Scan for the cell matching the given text and deliver its (x, y) coordinate at center. 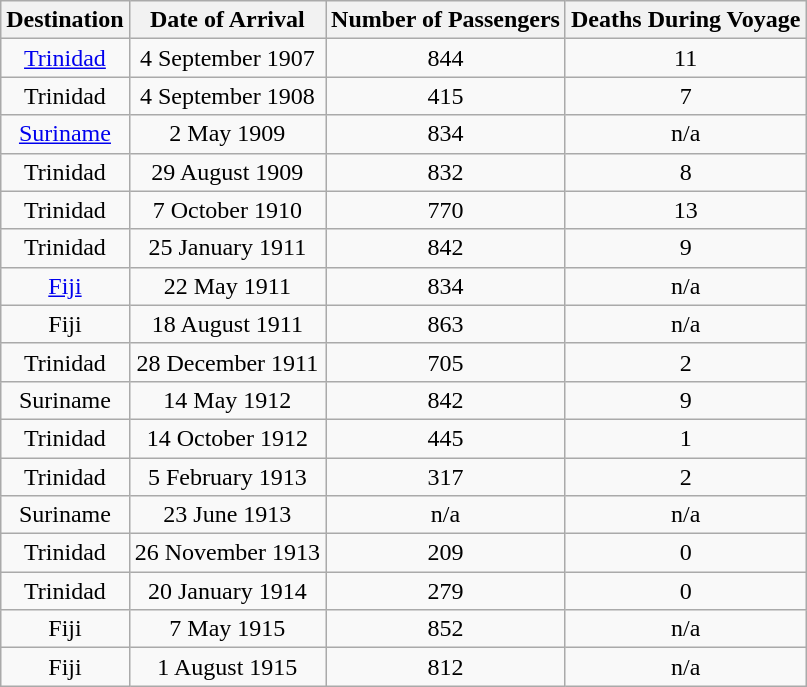
Number of Passengers (446, 20)
13 (685, 210)
5 February 1913 (227, 477)
832 (446, 172)
7 (685, 96)
23 June 1913 (227, 515)
1 August 1915 (227, 667)
11 (685, 58)
279 (446, 591)
4 September 1907 (227, 58)
Destination (65, 20)
14 October 1912 (227, 438)
29 August 1909 (227, 172)
26 November 1913 (227, 553)
Deaths During Voyage (685, 20)
415 (446, 96)
770 (446, 210)
14 May 1912 (227, 400)
8 (685, 172)
4 September 1908 (227, 96)
317 (446, 477)
812 (446, 667)
2 May 1909 (227, 134)
1 (685, 438)
7 May 1915 (227, 629)
Date of Arrival (227, 20)
209 (446, 553)
20 January 1914 (227, 591)
705 (446, 362)
863 (446, 324)
445 (446, 438)
7 October 1910 (227, 210)
852 (446, 629)
22 May 1911 (227, 286)
844 (446, 58)
25 January 1911 (227, 248)
28 December 1911 (227, 362)
18 August 1911 (227, 324)
